Pinpoint the cell where the given text exists, returning its [X, Y] midpoint coordinate. 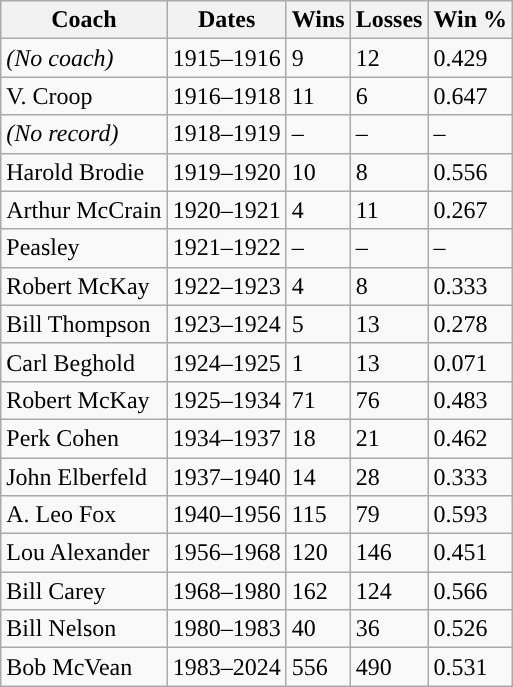
36 [389, 629]
1915–1916 [226, 58]
Carl Beghold [84, 362]
21 [389, 438]
Coach [84, 20]
1 [318, 362]
Arthur McCrain [84, 210]
5 [318, 324]
0.593 [470, 515]
0.462 [470, 438]
18 [318, 438]
162 [318, 591]
Bill Thompson [84, 324]
0.647 [470, 96]
556 [318, 667]
Wins [318, 20]
1968–1980 [226, 591]
Losses [389, 20]
28 [389, 477]
9 [318, 58]
Bill Nelson [84, 629]
(No coach) [84, 58]
1916–1918 [226, 96]
0.556 [470, 172]
Peasley [84, 248]
1940–1956 [226, 515]
76 [389, 400]
124 [389, 591]
1921–1922 [226, 248]
0.531 [470, 667]
1925–1934 [226, 400]
1956–1968 [226, 553]
1923–1924 [226, 324]
John Elberfeld [84, 477]
10 [318, 172]
0.526 [470, 629]
1934–1937 [226, 438]
1919–1920 [226, 172]
0.483 [470, 400]
14 [318, 477]
71 [318, 400]
Harold Brodie [84, 172]
0.429 [470, 58]
Dates [226, 20]
12 [389, 58]
1918–1919 [226, 134]
120 [318, 553]
(No record) [84, 134]
Bill Carey [84, 591]
1920–1921 [226, 210]
Win % [470, 20]
V. Croop [84, 96]
490 [389, 667]
1922–1923 [226, 286]
A. Leo Fox [84, 515]
0.566 [470, 591]
Bob McVean [84, 667]
Lou Alexander [84, 553]
40 [318, 629]
146 [389, 553]
1937–1940 [226, 477]
0.451 [470, 553]
79 [389, 515]
0.278 [470, 324]
1924–1925 [226, 362]
1980–1983 [226, 629]
6 [389, 96]
115 [318, 515]
0.267 [470, 210]
1983–2024 [226, 667]
Perk Cohen [84, 438]
0.071 [470, 362]
